Extract the (X, Y) coordinate from the center of the cell holding the provided text.  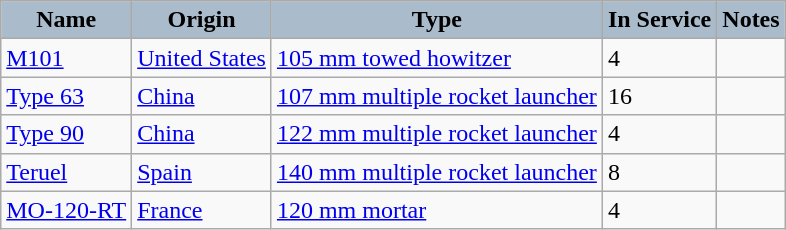
105 mm towed howitzer (436, 58)
Type 90 (66, 134)
M101 (66, 58)
140 mm multiple rocket launcher (436, 172)
Type (436, 20)
122 mm multiple rocket launcher (436, 134)
Spain (202, 172)
8 (659, 172)
Type 63 (66, 96)
16 (659, 96)
Teruel (66, 172)
Name (66, 20)
France (202, 210)
107 mm multiple rocket launcher (436, 96)
120 mm mortar (436, 210)
Notes (751, 20)
Origin (202, 20)
MO-120-RT (66, 210)
In Service (659, 20)
United States (202, 58)
